Return the [x, y] coordinate for the center point of the cell that contains the specified text.  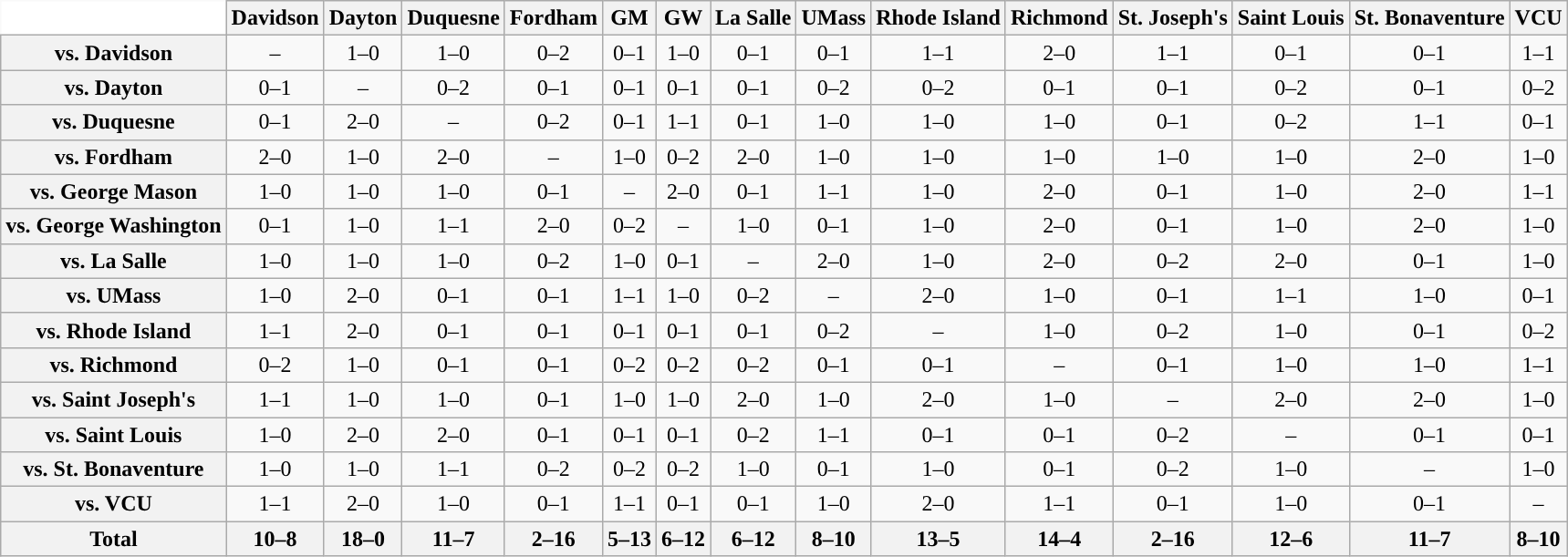
VCU [1538, 18]
Davidson [275, 18]
vs. St. Bonaventure [113, 469]
Duquesne [453, 18]
La Salle [753, 18]
10–8 [275, 539]
Total [113, 539]
vs. Dayton [113, 88]
vs. Davidson [113, 53]
vs. Duquesne [113, 122]
vs. Fordham [113, 157]
vs. Rhode Island [113, 330]
GM [629, 18]
vs. Richmond [113, 365]
13–5 [939, 539]
5–13 [629, 539]
14–4 [1059, 539]
Saint Louis [1291, 18]
vs. UMass [113, 295]
UMass [834, 18]
vs. La Salle [113, 261]
Rhode Island [939, 18]
vs. VCU [113, 504]
St. Bonaventure [1429, 18]
18–0 [363, 539]
12–6 [1291, 539]
GW [682, 18]
vs. Saint Joseph's [113, 399]
vs. George Washington [113, 226]
St. Joseph's [1173, 18]
Richmond [1059, 18]
vs. Saint Louis [113, 435]
Dayton [363, 18]
Fordham [553, 18]
vs. George Mason [113, 191]
